Scan for the cell matching the given text and deliver its [x, y] coordinate at center. 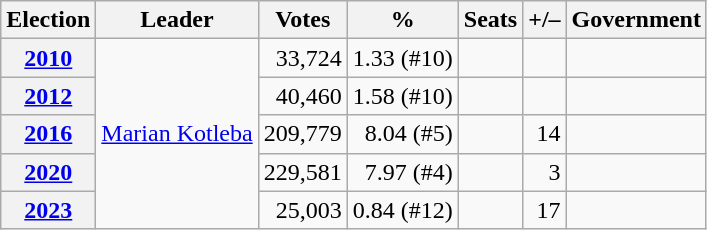
2016 [48, 134]
33,724 [302, 58]
Leader [177, 20]
Election [48, 20]
2010 [48, 58]
229,581 [302, 172]
0.84 (#12) [402, 210]
1.58 (#10) [402, 96]
1.33 (#10) [402, 58]
14 [544, 134]
Marian Kotleba [177, 134]
2020 [48, 172]
Votes [302, 20]
2012 [48, 96]
17 [544, 210]
+/– [544, 20]
25,003 [302, 210]
40,460 [302, 96]
209,779 [302, 134]
% [402, 20]
Government [636, 20]
7.97 (#4) [402, 172]
Seats [490, 20]
3 [544, 172]
8.04 (#5) [402, 134]
2023 [48, 210]
